Search for the cell housing the specified text and yield its [x, y] center coordinate. 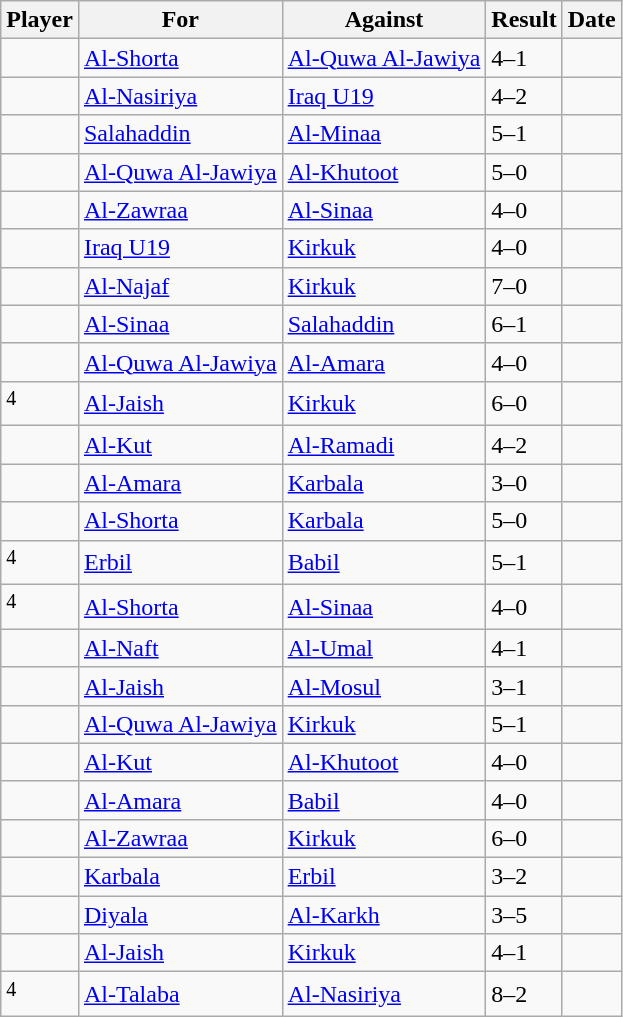
Al-Umal [384, 648]
7–0 [524, 286]
6–1 [524, 324]
Date [592, 20]
Player [40, 20]
Al-Talaba [180, 994]
Al-Mosul [384, 686]
3–2 [524, 877]
For [180, 20]
3–0 [524, 483]
Al-Najaf [180, 286]
Al-Ramadi [384, 445]
3–1 [524, 686]
Al-Naft [180, 648]
Result [524, 20]
Al-Karkh [384, 915]
Diyala [180, 915]
Against [384, 20]
Al-Minaa [384, 134]
3–5 [524, 915]
8–2 [524, 994]
